Return the [x, y] coordinate for the center point of the cell that contains the specified text.  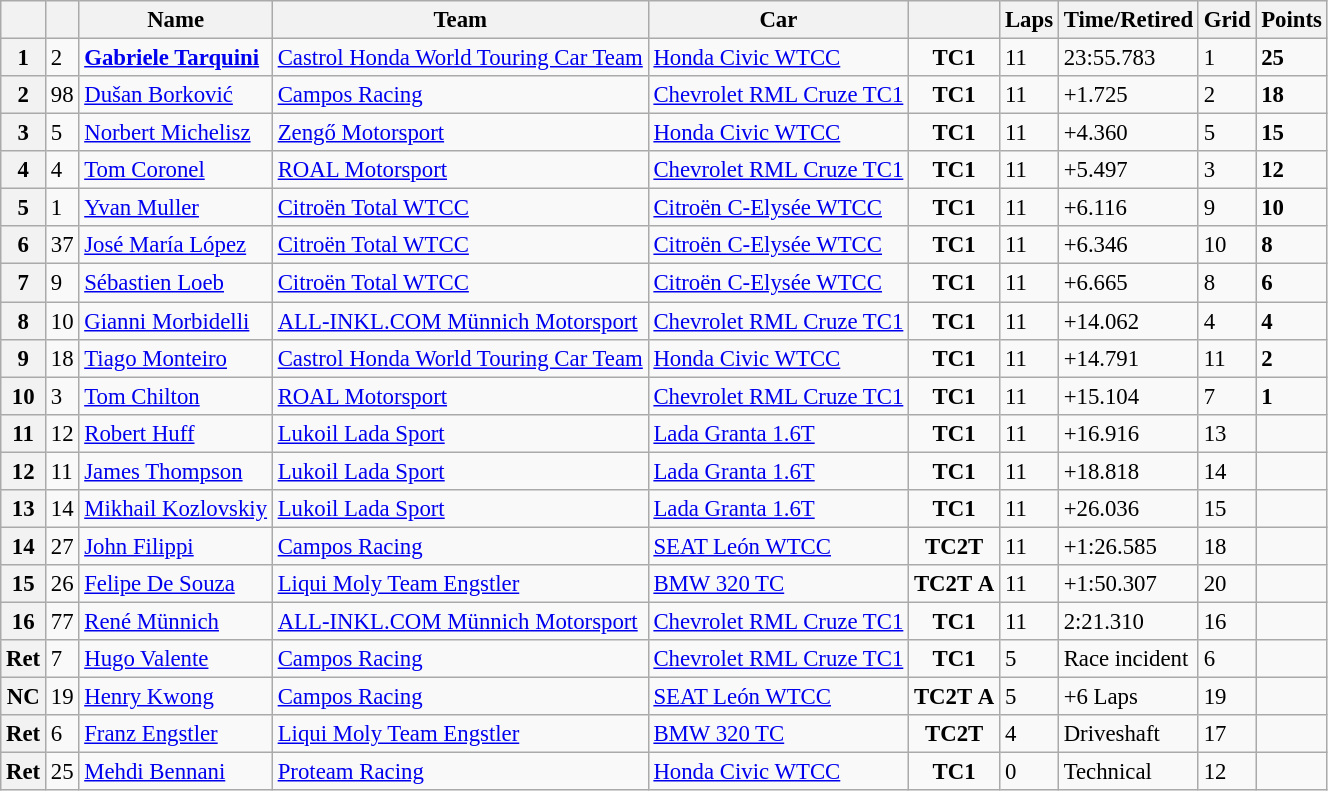
+18.818 [1128, 471]
+6.665 [1128, 283]
20 [1226, 584]
Robert Huff [176, 433]
Felipe De Souza [176, 584]
+14.791 [1128, 358]
Norbert Michelisz [176, 133]
Grid [1226, 20]
+5.497 [1128, 170]
+1.725 [1128, 95]
Tom Chilton [176, 396]
Henry Kwong [176, 697]
77 [62, 621]
Yvan Muller [176, 208]
Points [1292, 20]
+15.104 [1128, 396]
37 [62, 245]
2:21.310 [1128, 621]
Sébastien Loeb [176, 283]
Mehdi Bennani [176, 772]
José María López [176, 245]
Technical [1128, 772]
Gianni Morbidelli [176, 321]
NC [24, 697]
17 [1226, 734]
+26.036 [1128, 509]
+6.116 [1128, 208]
Name [176, 20]
Proteam Racing [460, 772]
Hugo Valente [176, 659]
Dušan Borković [176, 95]
0 [1030, 772]
James Thompson [176, 471]
Mikhail Kozlovskiy [176, 509]
+6.346 [1128, 245]
Car [778, 20]
+1:50.307 [1128, 584]
Time/Retired [1128, 20]
Franz Engstler [176, 734]
Laps [1030, 20]
Driveshaft [1128, 734]
+14.062 [1128, 321]
+1:26.585 [1128, 546]
+4.360 [1128, 133]
Tom Coronel [176, 170]
Gabriele Tarquini [176, 58]
Zengő Motorsport [460, 133]
René Münnich [176, 621]
+6 Laps [1128, 697]
23:55.783 [1128, 58]
Race incident [1128, 659]
John Filippi [176, 546]
Tiago Monteiro [176, 358]
27 [62, 546]
Team [460, 20]
+16.916 [1128, 433]
98 [62, 95]
26 [62, 584]
